Search for the cell housing the specified text and yield its [x, y] center coordinate. 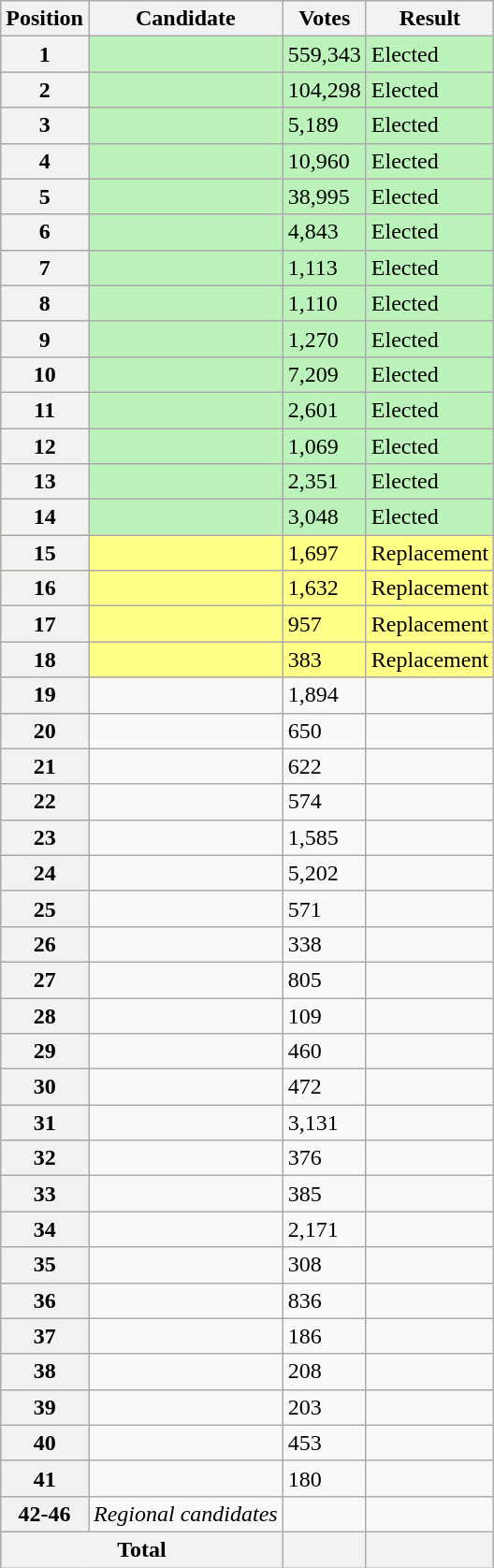
26 [45, 944]
19 [45, 695]
957 [324, 624]
836 [324, 1300]
180 [324, 1478]
38,995 [324, 196]
41 [45, 1478]
6 [45, 232]
622 [324, 766]
8 [45, 303]
460 [324, 1052]
31 [45, 1123]
1,069 [324, 446]
1,697 [324, 553]
21 [45, 766]
35 [45, 1265]
5 [45, 196]
383 [324, 660]
1,113 [324, 268]
Regional candidates [185, 1514]
104,298 [324, 90]
7 [45, 268]
338 [324, 944]
2 [45, 90]
203 [324, 1407]
376 [324, 1158]
Total [142, 1549]
4 [45, 161]
4,843 [324, 232]
20 [45, 731]
22 [45, 802]
34 [45, 1229]
15 [45, 553]
1 [45, 54]
3,048 [324, 517]
38 [45, 1372]
16 [45, 588]
1,632 [324, 588]
308 [324, 1265]
9 [45, 339]
472 [324, 1087]
14 [45, 517]
3,131 [324, 1123]
208 [324, 1372]
805 [324, 980]
11 [45, 410]
12 [45, 446]
29 [45, 1052]
36 [45, 1300]
Result [429, 19]
1,585 [324, 837]
571 [324, 908]
5,189 [324, 125]
27 [45, 980]
Votes [324, 19]
109 [324, 1015]
28 [45, 1015]
40 [45, 1443]
574 [324, 802]
42-46 [45, 1514]
2,601 [324, 410]
2,351 [324, 482]
385 [324, 1194]
18 [45, 660]
559,343 [324, 54]
1,894 [324, 695]
Candidate [185, 19]
Position [45, 19]
650 [324, 731]
33 [45, 1194]
5,202 [324, 873]
24 [45, 873]
39 [45, 1407]
30 [45, 1087]
13 [45, 482]
17 [45, 624]
7,209 [324, 374]
1,270 [324, 339]
23 [45, 837]
10 [45, 374]
37 [45, 1336]
2,171 [324, 1229]
453 [324, 1443]
186 [324, 1336]
3 [45, 125]
25 [45, 908]
1,110 [324, 303]
32 [45, 1158]
10,960 [324, 161]
